Search for the cell housing the specified text and yield its (x, y) center coordinate. 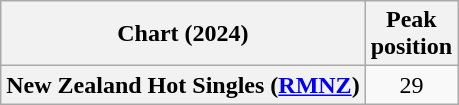
Chart (2024) (183, 34)
29 (411, 85)
New Zealand Hot Singles (RMNZ) (183, 85)
Peakposition (411, 34)
